Provide the [X, Y] coordinate of the cell's center where the given text is located.  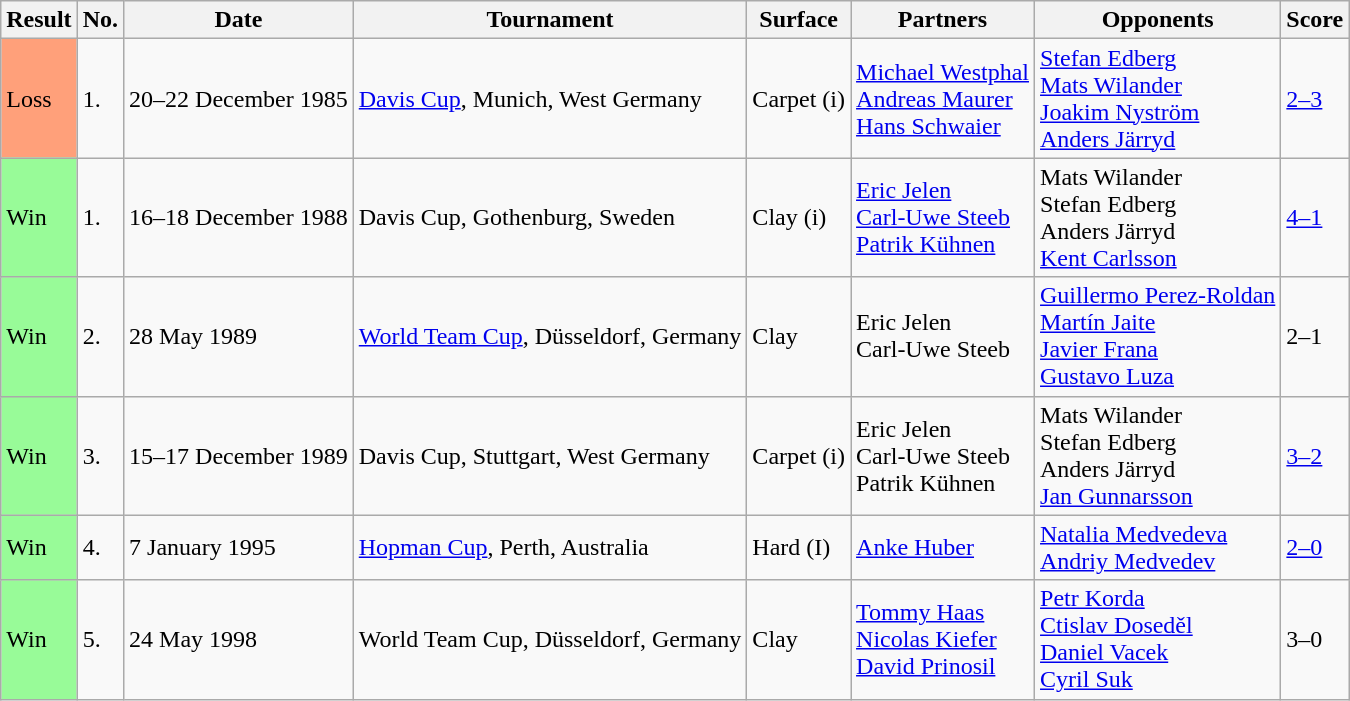
2–1 [1315, 336]
Loss [39, 98]
5. [100, 640]
Davis Cup, Stuttgart, West Germany [550, 456]
Hard (I) [799, 548]
2–3 [1315, 98]
Natalia Medvedeva Andriy Medvedev [1158, 548]
Clay (i) [799, 218]
Score [1315, 20]
Tommy Haas Nicolas Kiefer David Prinosil [943, 640]
16–18 December 1988 [239, 218]
Mats Wilander Stefan Edberg Anders Järryd Kent Carlsson [1158, 218]
Tournament [550, 20]
Partners [943, 20]
3–0 [1315, 640]
Surface [799, 20]
3–2 [1315, 456]
No. [100, 20]
Date [239, 20]
Eric Jelen Carl-Uwe Steeb [943, 336]
Mats Wilander Stefan Edberg Anders Järryd Jan Gunnarsson [1158, 456]
4. [100, 548]
24 May 1998 [239, 640]
Petr Korda Ctislav Doseděl Daniel Vacek Cyril Suk [1158, 640]
Michael Westphal Andreas Maurer Hans Schwaier [943, 98]
Anke Huber [943, 548]
2–0 [1315, 548]
20–22 December 1985 [239, 98]
Stefan Edberg Mats Wilander Joakim Nyström Anders Järryd [1158, 98]
2. [100, 336]
7 January 1995 [239, 548]
Davis Cup, Munich, West Germany [550, 98]
15–17 December 1989 [239, 456]
3. [100, 456]
Hopman Cup, Perth, Australia [550, 548]
Guillermo Perez-Roldan Martín Jaite Javier Frana Gustavo Luza [1158, 336]
Opponents [1158, 20]
Davis Cup, Gothenburg, Sweden [550, 218]
28 May 1989 [239, 336]
Result [39, 20]
4–1 [1315, 218]
